Pinpoint the cell where the given text exists, returning its (x, y) midpoint coordinate. 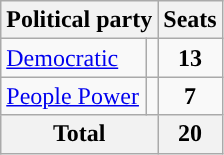
Democratic (74, 58)
20 (190, 134)
Seats (190, 20)
7 (190, 96)
Total (80, 134)
Political party (80, 20)
People Power (74, 96)
13 (190, 58)
